Return (X, Y) of the center of cell containing provided text 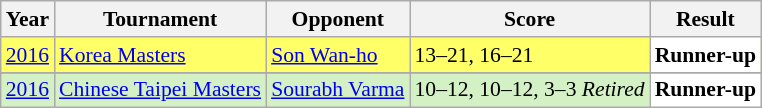
Score (530, 19)
Year (28, 19)
Korea Masters (160, 55)
13–21, 16–21 (530, 55)
Tournament (160, 19)
Chinese Taipei Masters (160, 90)
Result (706, 19)
Son Wan-ho (338, 55)
10–12, 10–12, 3–3 Retired (530, 90)
Sourabh Varma (338, 90)
Opponent (338, 19)
